From the cell containing the given text, extract its center point as [x, y] coordinate. 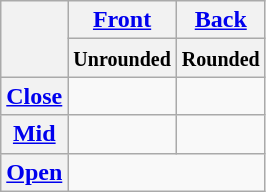
Rounded [220, 58]
Unrounded [122, 58]
Close [34, 96]
Back [220, 20]
Open [34, 172]
Mid [34, 134]
Front [122, 20]
